Locate the cell with the specified text and output its (x, y) center coordinate. 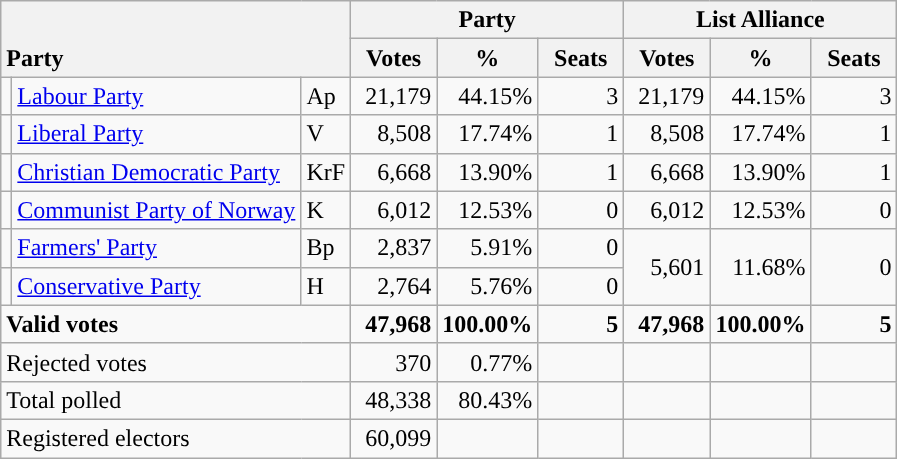
Farmers' Party (156, 248)
H (326, 286)
Total polled (176, 400)
Christian Democratic Party (156, 172)
Labour Party (156, 96)
5.76% (488, 286)
Liberal Party (156, 134)
370 (394, 362)
Conservative Party (156, 286)
Valid votes (176, 324)
5.91% (488, 248)
80.43% (488, 400)
Rejected votes (176, 362)
2,764 (394, 286)
11.68% (760, 267)
K (326, 210)
2,837 (394, 248)
0.77% (488, 362)
Ap (326, 96)
48,338 (394, 400)
V (326, 134)
Bp (326, 248)
60,099 (394, 438)
5,601 (667, 267)
KrF (326, 172)
Registered electors (176, 438)
Communist Party of Norway (156, 210)
List Alliance (760, 20)
